Output the [x, y] coordinate of the center of the cell containing the given text.  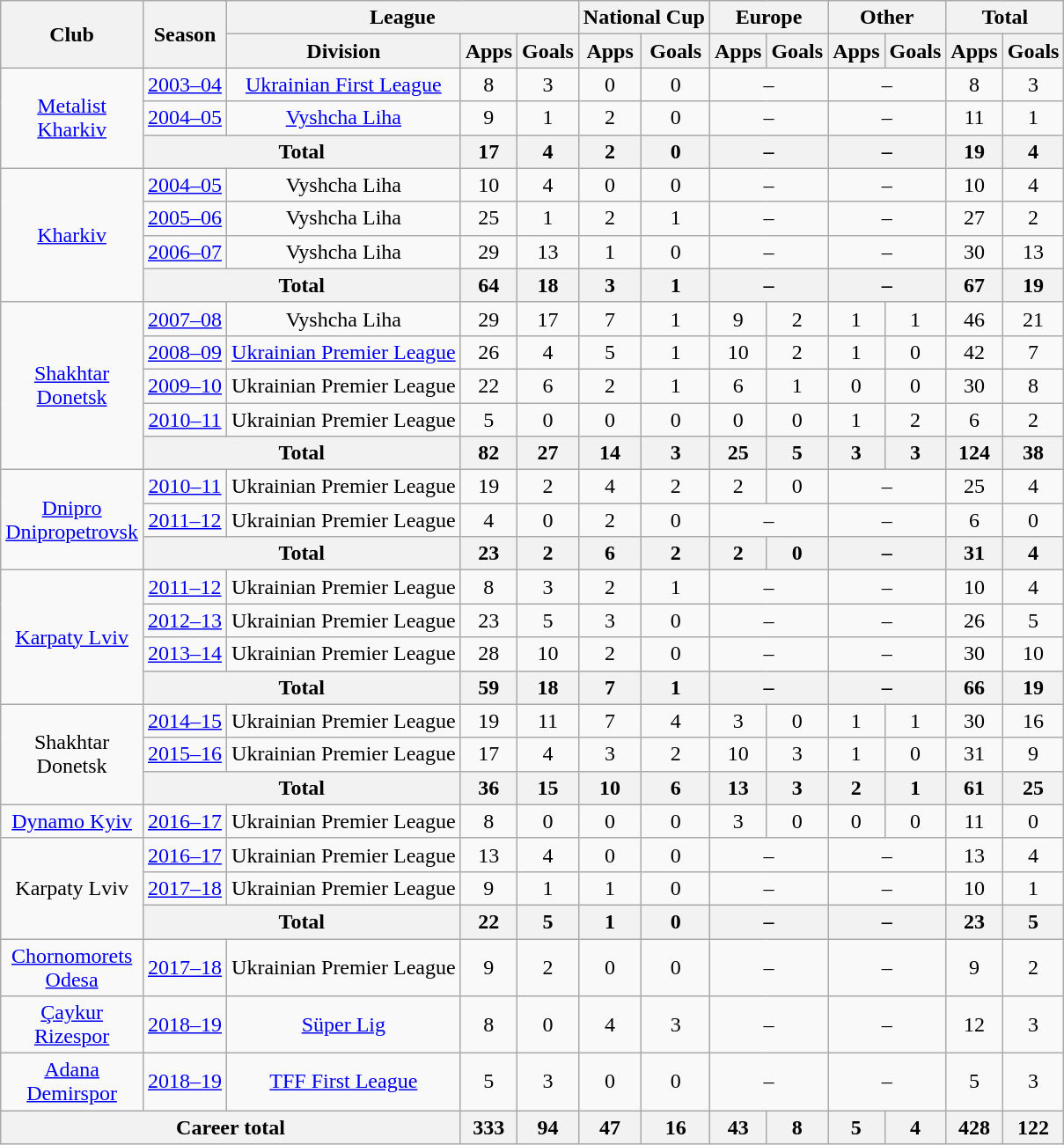
Season [185, 34]
12 [974, 1024]
Chornomorets Odesa [72, 966]
Metalist Kharkiv [72, 118]
124 [974, 453]
38 [1033, 453]
15 [548, 788]
42 [974, 352]
Çaykur Rizespor [72, 1024]
Dynamo Kyiv [72, 821]
21 [1033, 319]
Division [344, 51]
66 [974, 687]
2009–10 [185, 385]
Europe [768, 18]
Ukrainian First League [344, 84]
43 [737, 1127]
Adana Demirspor [72, 1083]
2013–14 [185, 654]
2014–15 [185, 721]
67 [974, 285]
Career total [231, 1127]
2006–07 [185, 252]
National Cup [644, 18]
59 [488, 687]
333 [488, 1127]
2003–04 [185, 84]
14 [610, 453]
Süper Lig [344, 1024]
36 [488, 788]
46 [974, 319]
League [403, 18]
82 [488, 453]
94 [548, 1127]
64 [488, 285]
2008–09 [185, 352]
Other [887, 18]
Club [72, 34]
Dnipro Dnipropetrovsk [72, 520]
122 [1033, 1127]
Kharkiv [72, 235]
47 [610, 1127]
2005–06 [185, 218]
TFF First League [344, 1083]
428 [974, 1127]
61 [974, 788]
28 [488, 654]
2012–13 [185, 620]
2007–08 [185, 319]
2015–16 [185, 754]
